Return the (x, y) coordinate for the center point of the cell that contains the specified text.  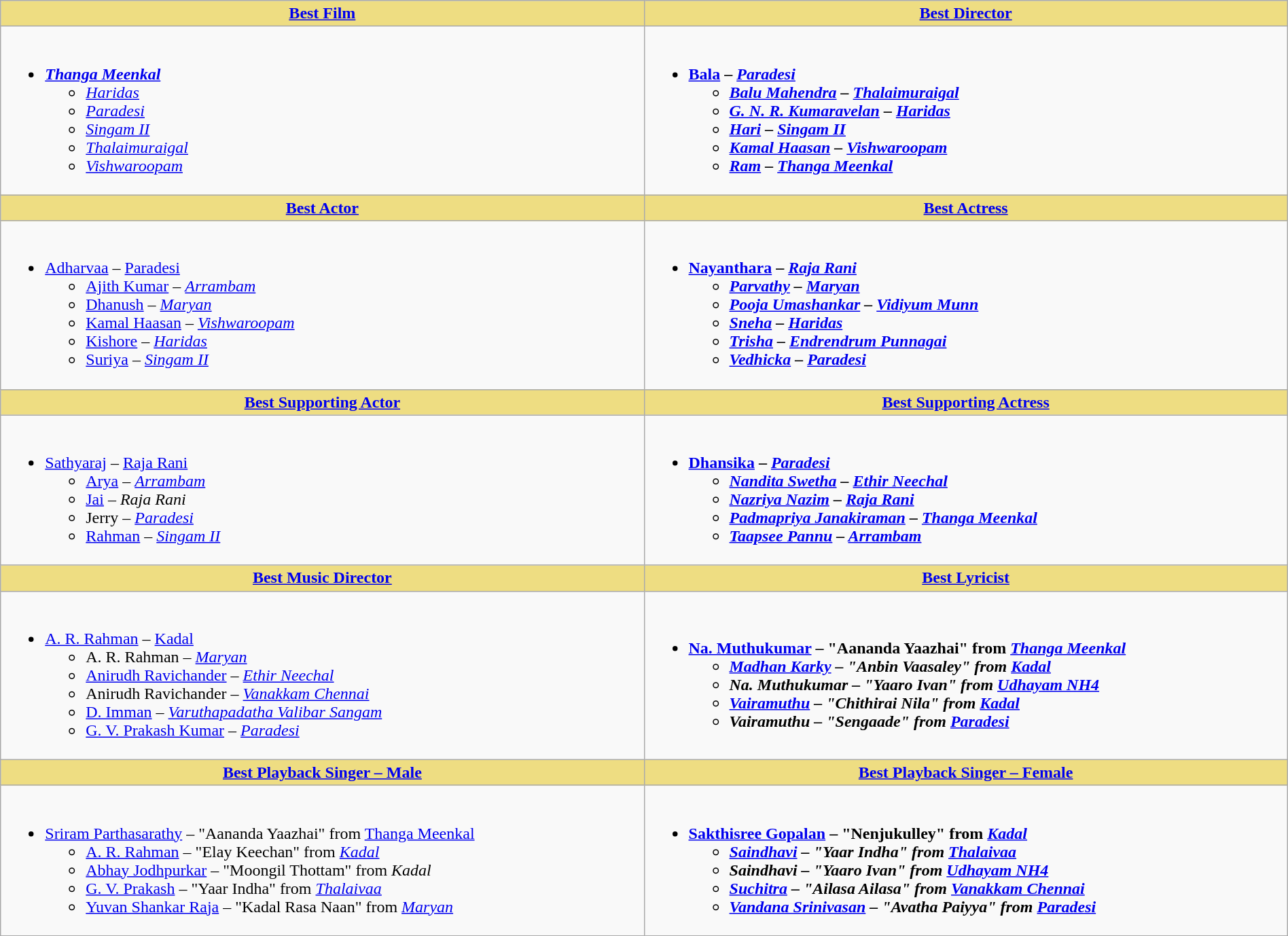
Best Music Director (322, 578)
Best Playback Singer – Male (322, 772)
Best Actor (322, 208)
Best Playback Singer – Female (966, 772)
Nayanthara – Raja RaniParvathy – MaryanPooja Umashankar – Vidiyum MunnSneha – HaridasTrisha – Endrendrum PunnagaiVedhicka – Paradesi (966, 305)
Best Film (322, 14)
Best Supporting Actress (966, 402)
Thanga MeenkalHaridasParadesiSingam IIThalaimuraigalVishwaroopam (322, 111)
Best Actress (966, 208)
Best Director (966, 14)
Best Supporting Actor (322, 402)
Dhansika – ParadesiNandita Swetha – Ethir NeechalNazriya Nazim – Raja RaniPadmapriya Janakiraman – Thanga MeenkalTaapsee Pannu – Arrambam (966, 490)
Best Lyricist (966, 578)
Adharvaa – ParadesiAjith Kumar – ArrambamDhanush – MaryanKamal Haasan – VishwaroopamKishore – HaridasSuriya – Singam II (322, 305)
Sathyaraj – Raja RaniArya – ArrambamJai – Raja RaniJerry – ParadesiRahman – Singam II (322, 490)
Bala – ParadesiBalu Mahendra – ThalaimuraigalG. N. R. Kumaravelan – HaridasHari – Singam IIKamal Haasan – VishwaroopamRam – Thanga Meenkal (966, 111)
